Pinpoint the cell where the given text exists, returning its (X, Y) midpoint coordinate. 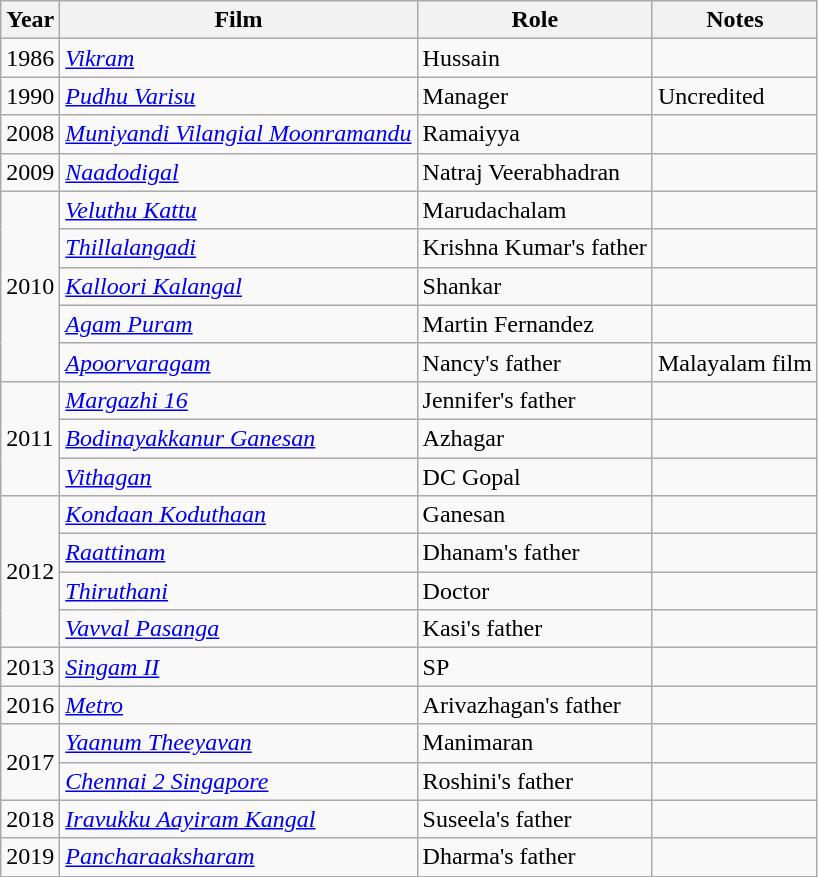
Role (534, 20)
SP (534, 667)
Manimaran (534, 743)
2010 (30, 286)
Martin Fernandez (534, 324)
Year (30, 20)
Agam Puram (238, 324)
Marudachalam (534, 210)
Manager (534, 96)
Suseela's father (534, 819)
Veluthu Kattu (238, 210)
Dhanam's father (534, 553)
Shankar (534, 286)
Doctor (534, 591)
Kasi's father (534, 629)
Metro (238, 705)
Kondaan Koduthaan (238, 515)
Malayalam film (734, 362)
Vikram (238, 58)
Ganesan (534, 515)
Yaanum Theeyavan (238, 743)
Bodinayakkanur Ganesan (238, 438)
2018 (30, 819)
Pancharaaksharam (238, 857)
Notes (734, 20)
2011 (30, 438)
Natraj Veerabhadran (534, 172)
Nancy's father (534, 362)
Ramaiyya (534, 134)
Jennifer's father (534, 400)
Uncredited (734, 96)
Iravukku Aayiram Kangal (238, 819)
Thillalangadi (238, 248)
Naadodigal (238, 172)
Film (238, 20)
Krishna Kumar's father (534, 248)
Vithagan (238, 477)
Hussain (534, 58)
2019 (30, 857)
Raattinam (238, 553)
2012 (30, 572)
2009 (30, 172)
Vavval Pasanga (238, 629)
Apoorvaragam (238, 362)
Kalloori Kalangal (238, 286)
2013 (30, 667)
Muniyandi Vilangial Moonramandu (238, 134)
Arivazhagan's father (534, 705)
2017 (30, 762)
Thiruthani (238, 591)
2016 (30, 705)
1990 (30, 96)
2008 (30, 134)
Margazhi 16 (238, 400)
Roshini's father (534, 781)
Singam II (238, 667)
Azhagar (534, 438)
Pudhu Varisu (238, 96)
Dharma's father (534, 857)
1986 (30, 58)
DC Gopal (534, 477)
Chennai 2 Singapore (238, 781)
